For the text-containing cell, return its midpoint in [x, y] coordinate format. 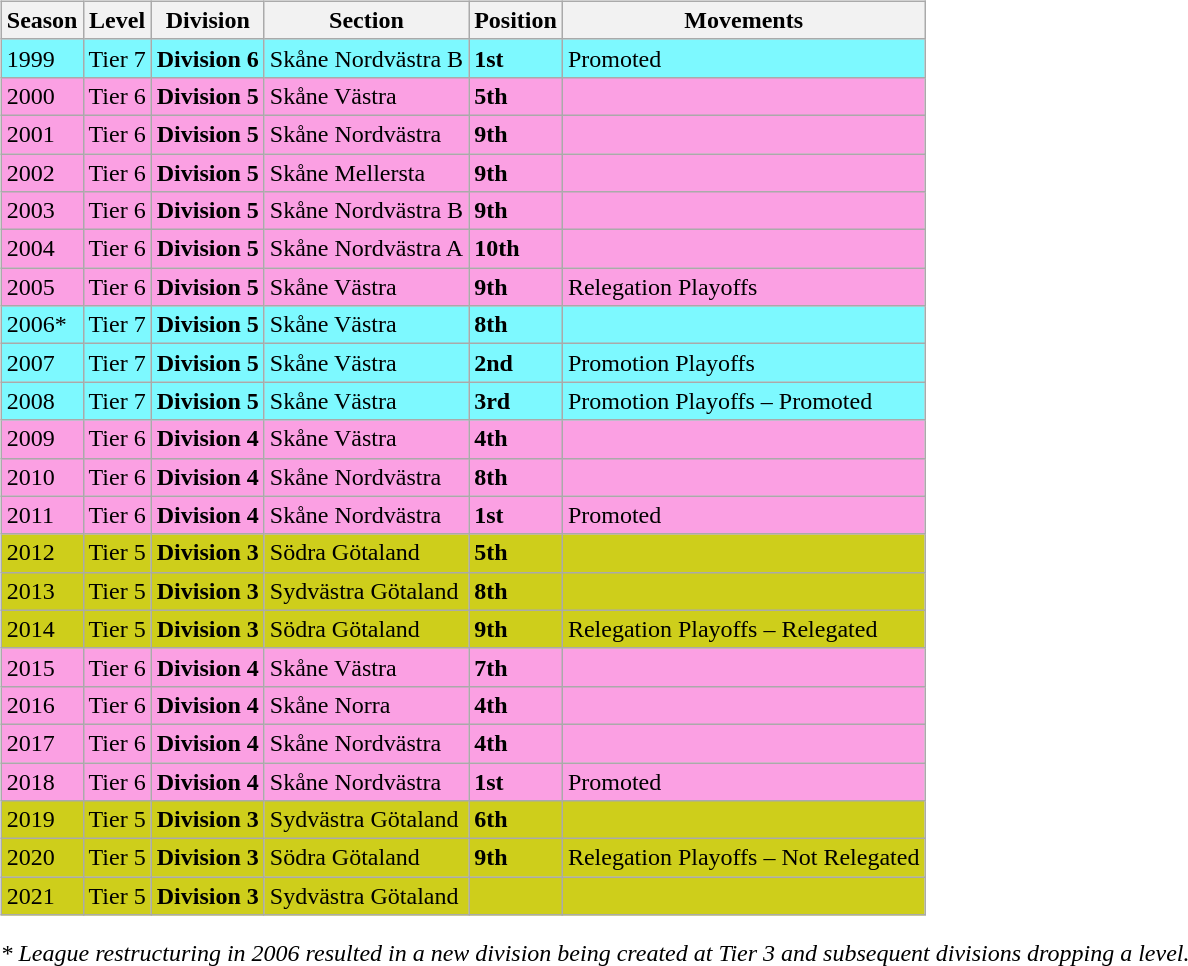
Division 6 [208, 58]
Skåne Nordvästra A [366, 249]
Relegation Playoffs – Relegated [744, 629]
2014 [42, 629]
2003 [42, 211]
2018 [42, 781]
7th [516, 667]
Relegation Playoffs – Not Relegated [744, 858]
2015 [42, 667]
Section [366, 20]
6th [516, 820]
2020 [42, 858]
10th [516, 249]
2009 [42, 439]
Season [42, 20]
Level [117, 20]
Relegation Playoffs [744, 287]
2016 [42, 705]
2012 [42, 553]
2004 [42, 249]
2005 [42, 287]
Movements [744, 20]
2010 [42, 477]
Promotion Playoffs [744, 363]
2nd [516, 363]
2002 [42, 173]
2017 [42, 743]
2011 [42, 515]
2019 [42, 820]
Division [208, 20]
Position [516, 20]
2001 [42, 134]
Skåne Mellersta [366, 173]
3rd [516, 401]
2007 [42, 363]
Promotion Playoffs – Promoted [744, 401]
1999 [42, 58]
2008 [42, 401]
2021 [42, 896]
Skåne Norra [366, 705]
2006* [42, 325]
2000 [42, 96]
2013 [42, 591]
